Find where the given text appears and provide that cell's center as (x, y) coordinate. 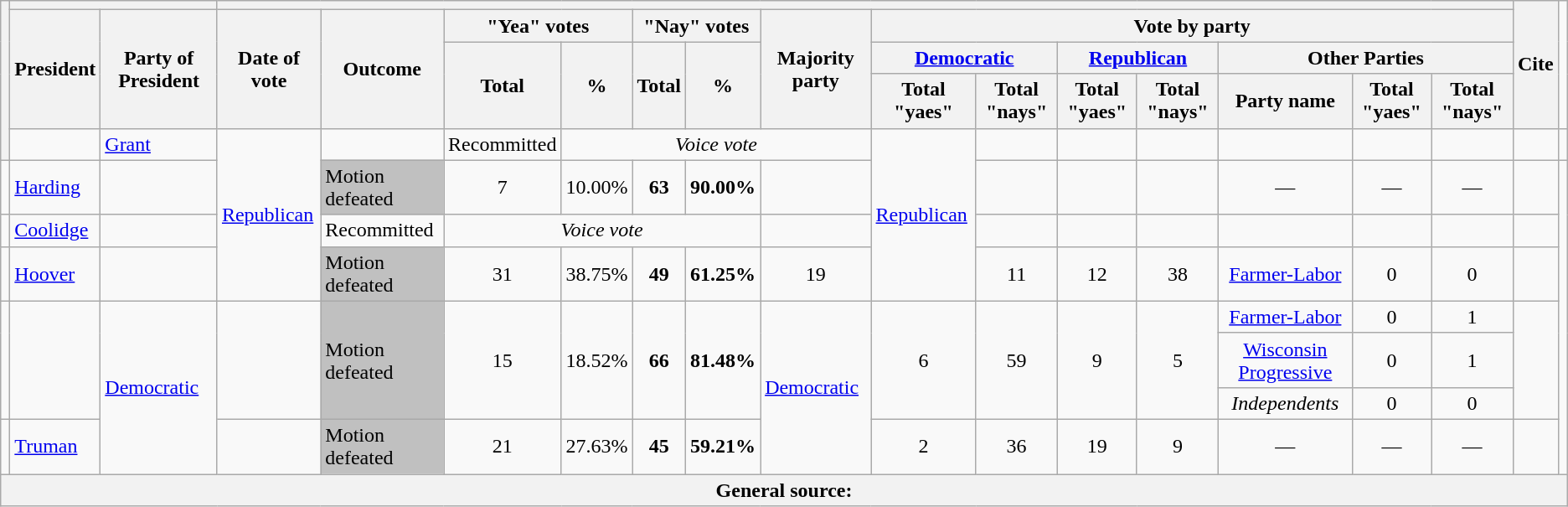
27.63% (596, 446)
59.21% (724, 446)
Outcome (382, 69)
38.75% (596, 273)
Date of vote (268, 69)
12 (1097, 273)
45 (659, 446)
18.52% (596, 360)
"Yea" votes (538, 26)
15 (503, 360)
59 (1017, 360)
31 (503, 273)
7 (503, 188)
Harding (55, 188)
66 (659, 360)
"Nay" votes (697, 26)
Cite (1535, 65)
Truman (55, 446)
90.00% (724, 188)
Independents (1285, 403)
General source: (784, 490)
Other Parties (1366, 58)
Party of President (159, 69)
21 (503, 446)
49 (659, 273)
10.00% (596, 188)
Wisconsin Progressive (1285, 360)
36 (1017, 446)
Hoover (55, 273)
61.25% (724, 273)
Vote by party (1192, 26)
38 (1178, 273)
6 (923, 360)
Coolidge (55, 230)
11 (1017, 273)
2 (923, 446)
Grant (159, 144)
63 (659, 188)
President (55, 69)
5 (1178, 360)
81.48% (724, 360)
Majority party (816, 69)
Party name (1285, 101)
